Identify which cell holds the provided text, then report its (X, Y) central coordinate. 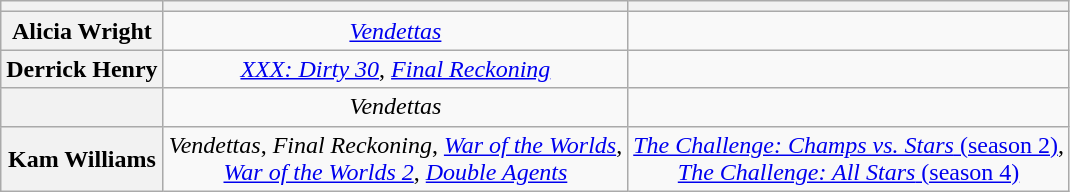
Derrick Henry (82, 69)
Kam Williams (82, 158)
XXX: Dirty 30, Final Reckoning (396, 69)
The Challenge: Champs vs. Stars (season 2),The Challenge: All Stars (season 4) (849, 158)
Alicia Wright (82, 31)
Vendettas, Final Reckoning, War of the Worlds,War of the Worlds 2, Double Agents (396, 158)
